From the cell containing the given text, extract its center point as (x, y) coordinate. 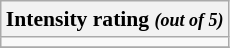
Intensity rating (out of 5) (115, 19)
